Locate the cell with the specified text and output its (x, y) center coordinate. 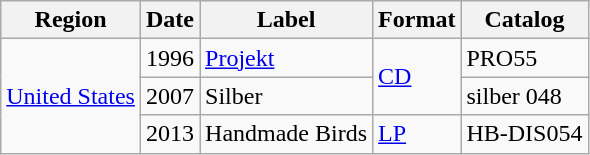
CD (417, 77)
HB-DIS054 (524, 134)
United States (71, 96)
silber 048 (524, 96)
Format (417, 20)
2013 (170, 134)
1996 (170, 58)
Projekt (286, 58)
LP (417, 134)
PRO55 (524, 58)
Region (71, 20)
Date (170, 20)
Label (286, 20)
2007 (170, 96)
Silber (286, 96)
Handmade Birds (286, 134)
Catalog (524, 20)
